Return [X, Y] of the center of cell containing provided text 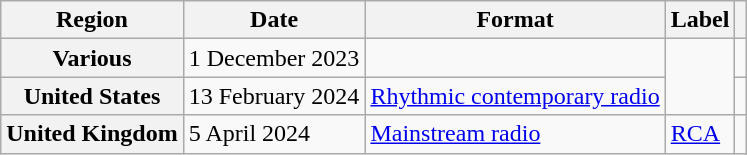
Date [274, 20]
Various [92, 58]
Rhythmic contemporary radio [515, 96]
Label [700, 20]
United States [92, 96]
Region [92, 20]
Mainstream radio [515, 134]
1 December 2023 [274, 58]
RCA [700, 134]
United Kingdom [92, 134]
5 April 2024 [274, 134]
13 February 2024 [274, 96]
Format [515, 20]
